Return the [X, Y] coordinate for the center point of the cell that contains the specified text.  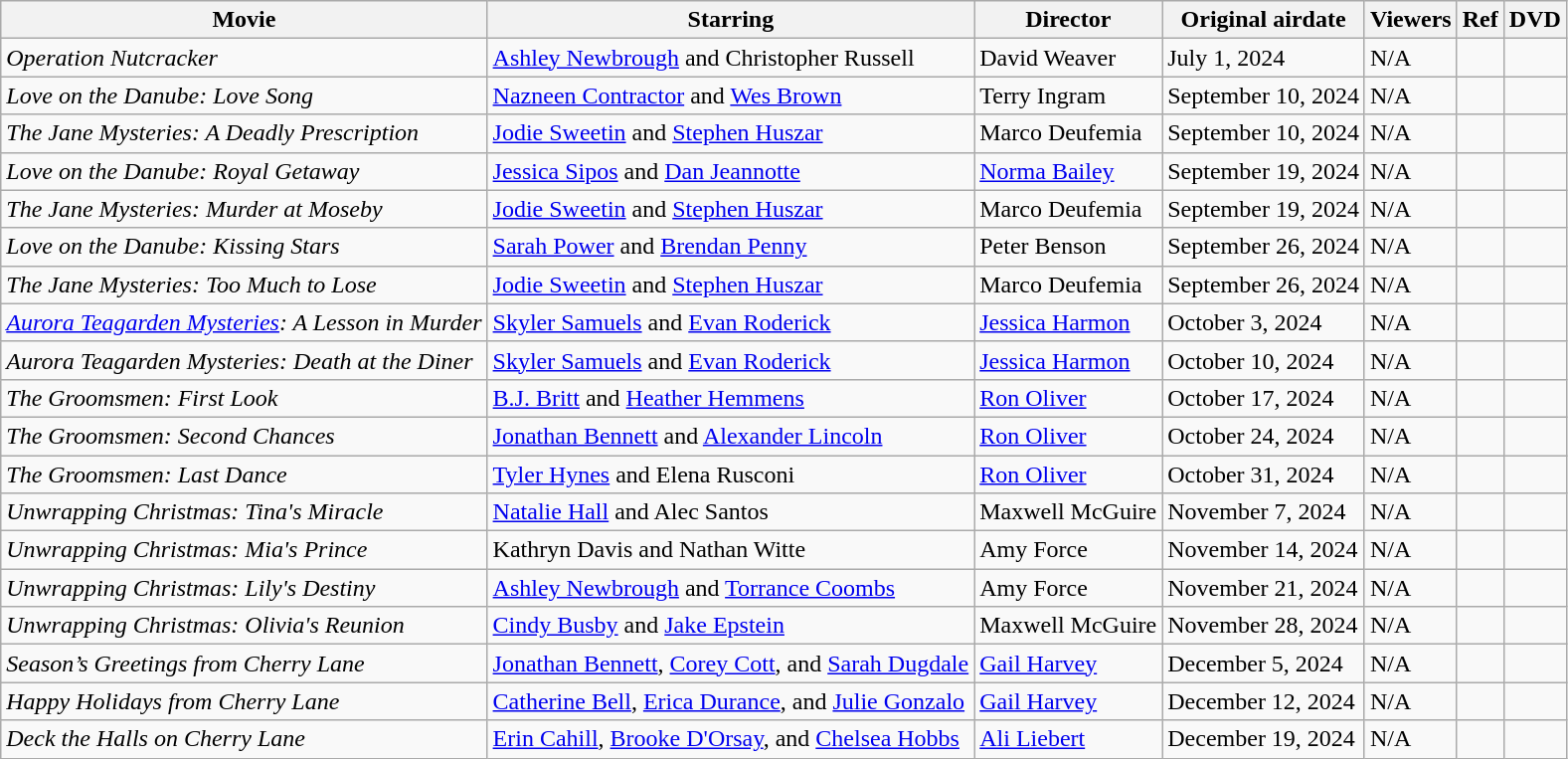
Director [1068, 20]
October 3, 2024 [1264, 322]
Terry Ingram [1068, 95]
November 28, 2024 [1264, 626]
DVD [1535, 20]
Love on the Danube: Love Song [245, 95]
July 1, 2024 [1264, 58]
Jonathan Bennett, Corey Cott, and Sarah Dugdale [731, 664]
The Jane Mysteries: Too Much to Lose [245, 285]
Tyler Hynes and Elena Rusconi [731, 474]
Viewers [1410, 20]
Unwrapping Christmas: Tina's Miracle [245, 512]
October 24, 2024 [1264, 436]
Nazneen Contractor and Wes Brown [731, 95]
November 21, 2024 [1264, 588]
Ref [1480, 20]
Ashley Newbrough and Christopher Russell [731, 58]
Deck the Halls on Cherry Lane [245, 739]
Erin Cahill, Brooke D'Orsay, and Chelsea Hobbs [731, 739]
October 10, 2024 [1264, 360]
Jonathan Bennett and Alexander Lincoln [731, 436]
Natalie Hall and Alec Santos [731, 512]
Cindy Busby and Jake Epstein [731, 626]
Catherine Bell, Erica Durance, and Julie Gonzalo [731, 701]
The Groomsmen: Last Dance [245, 474]
The Groomsmen: First Look [245, 398]
December 19, 2024 [1264, 739]
Movie [245, 20]
David Weaver [1068, 58]
The Jane Mysteries: A Deadly Prescription [245, 133]
November 7, 2024 [1264, 512]
Season’s Greetings from Cherry Lane [245, 664]
December 12, 2024 [1264, 701]
Unwrapping Christmas: Lily's Destiny [245, 588]
December 5, 2024 [1264, 664]
Unwrapping Christmas: Olivia's Reunion [245, 626]
Aurora Teagarden Mysteries: Death at the Diner [245, 360]
B.J. Britt and Heather Hemmens [731, 398]
Jessica Sipos and Dan Jeannotte [731, 171]
Starring [731, 20]
Norma Bailey [1068, 171]
Ali Liebert [1068, 739]
October 17, 2024 [1264, 398]
Peter Benson [1068, 247]
Kathryn Davis and Nathan Witte [731, 550]
Operation Nutcracker [245, 58]
Ashley Newbrough and Torrance Coombs [731, 588]
Love on the Danube: Kissing Stars [245, 247]
Aurora Teagarden Mysteries: A Lesson in Murder [245, 322]
Sarah Power and Brendan Penny [731, 247]
October 31, 2024 [1264, 474]
Love on the Danube: Royal Getaway [245, 171]
The Jane Mysteries: Murder at Moseby [245, 209]
Unwrapping Christmas: Mia's Prince [245, 550]
Original airdate [1264, 20]
November 14, 2024 [1264, 550]
The Groomsmen: Second Chances [245, 436]
Happy Holidays from Cherry Lane [245, 701]
